Return the [X, Y] coordinate for the center point of the cell that contains the specified text.  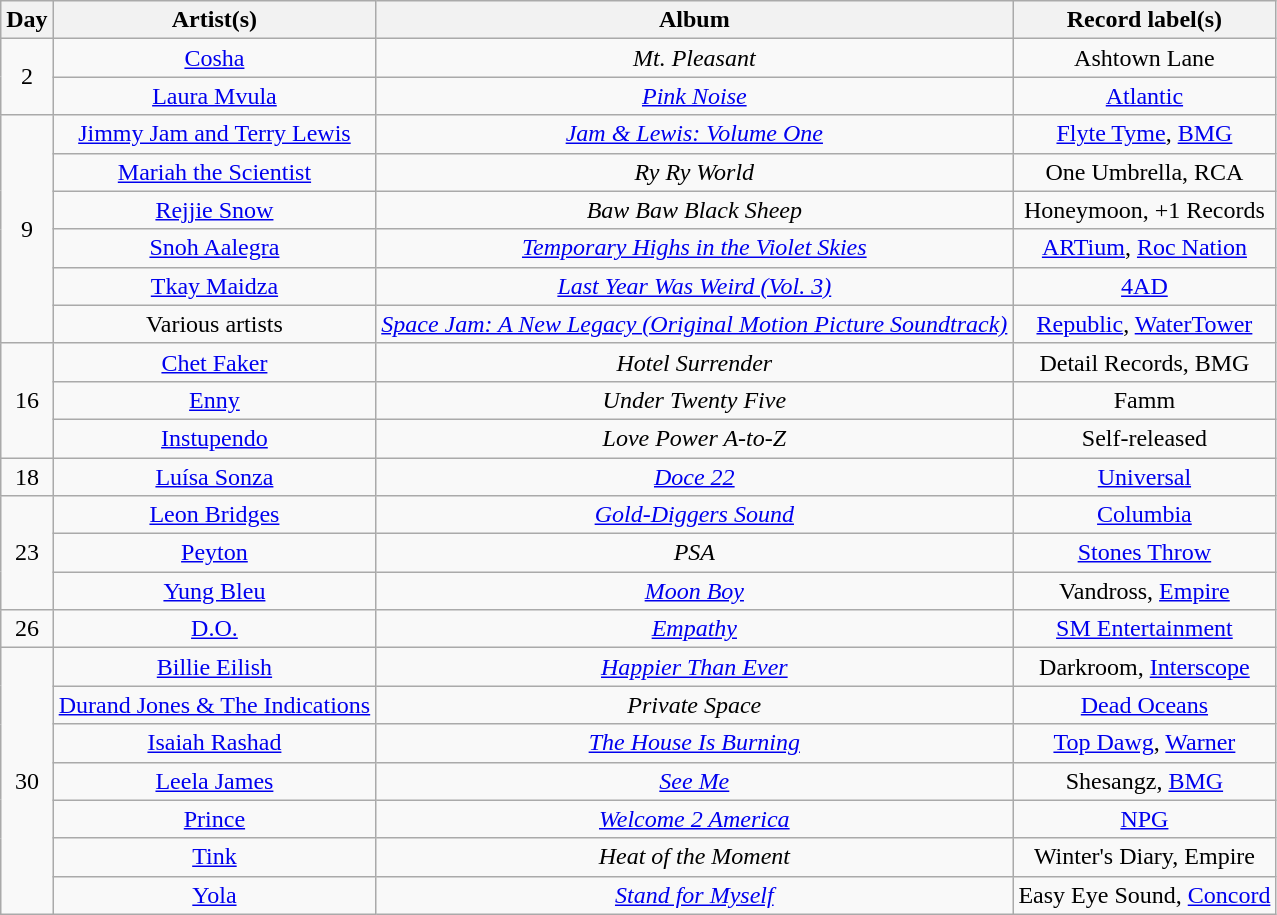
Welcome 2 America [694, 819]
Chet Faker [214, 362]
PSA [694, 553]
Darkroom, Interscope [1144, 667]
Cosha [214, 58]
4AD [1144, 286]
Artist(s) [214, 20]
Detail Records, BMG [1144, 362]
Album [694, 20]
Happier Than Ever [694, 667]
Rejjie Snow [214, 210]
Instupendo [214, 438]
Vandross, Empire [1144, 591]
26 [27, 629]
Shesangz, BMG [1144, 781]
Famm [1144, 400]
Enny [214, 400]
Columbia [1144, 515]
Ry Ry World [694, 172]
Record label(s) [1144, 20]
Tink [214, 857]
Day [27, 20]
Republic, WaterTower [1144, 324]
16 [27, 400]
18 [27, 477]
30 [27, 781]
Yung Bleu [214, 591]
Isaiah Rashad [214, 743]
Empathy [694, 629]
Easy Eye Sound, Concord [1144, 895]
Snoh Aalegra [214, 248]
Jimmy Jam and Terry Lewis [214, 134]
Dead Oceans [1144, 705]
2 [27, 77]
Temporary Highs in the Violet Skies [694, 248]
See Me [694, 781]
Love Power A-to-Z [694, 438]
Hotel Surrender [694, 362]
D.O. [214, 629]
Winter's Diary, Empire [1144, 857]
Peyton [214, 553]
SM Entertainment [1144, 629]
Gold-Diggers Sound [694, 515]
Moon Boy [694, 591]
One Umbrella, RCA [1144, 172]
Stones Throw [1144, 553]
Ashtown Lane [1144, 58]
Under Twenty Five [694, 400]
Various artists [214, 324]
Yola [214, 895]
23 [27, 553]
Heat of the Moment [694, 857]
Laura Mvula [214, 96]
Leon Bridges [214, 515]
Tkay Maidza [214, 286]
Baw Baw Black Sheep [694, 210]
Top Dawg, Warner [1144, 743]
Universal [1144, 477]
Last Year Was Weird (Vol. 3) [694, 286]
Mt. Pleasant [694, 58]
Stand for Myself [694, 895]
Private Space [694, 705]
Self-released [1144, 438]
NPG [1144, 819]
Prince [214, 819]
Atlantic [1144, 96]
The House Is Burning [694, 743]
9 [27, 229]
Space Jam: A New Legacy (Original Motion Picture Soundtrack) [694, 324]
Durand Jones & The Indications [214, 705]
ARTium, Roc Nation [1144, 248]
Honeymoon, +1 Records [1144, 210]
Doce 22 [694, 477]
Pink Noise [694, 96]
Billie Eilish [214, 667]
Luísa Sonza [214, 477]
Mariah the Scientist [214, 172]
Jam & Lewis: Volume One [694, 134]
Flyte Tyme, BMG [1144, 134]
Leela James [214, 781]
